Provide the (X, Y) coordinate of the cell's center where the given text is located.  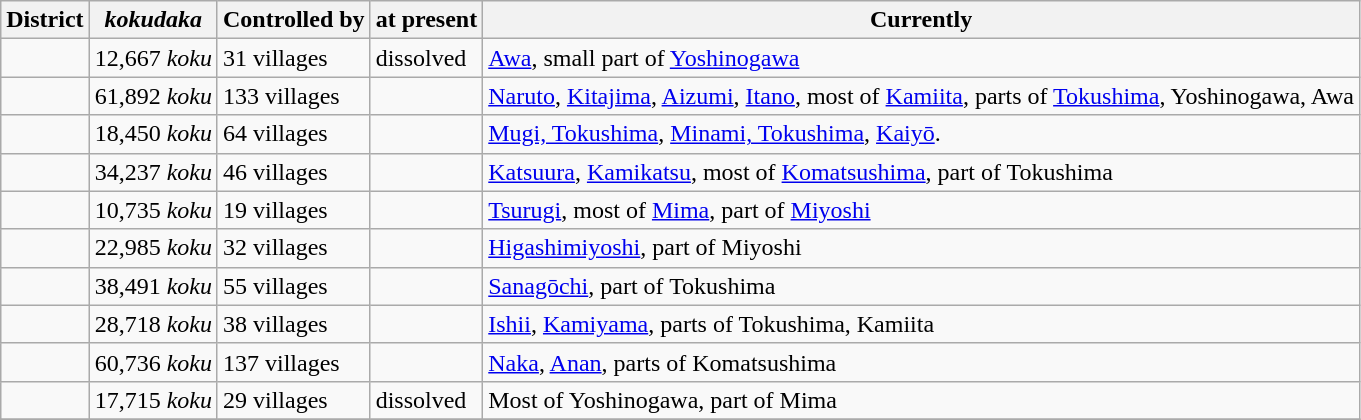
32 villages (294, 248)
Katsuura, Kamikatsu, most of Komatsushima, part of Tokushima (922, 172)
Currently (922, 20)
Controlled by (294, 20)
kokudaka (153, 20)
31 villages (294, 58)
Naruto, Kitajima, Aizumi, Itano, most of Kamiita, parts of Tokushima, Yoshinogawa, Awa (922, 96)
64 villages (294, 134)
Ishii, Kamiyama, parts of Tokushima, Kamiita (922, 324)
18,450 koku (153, 134)
22,985 koku (153, 248)
District (45, 20)
Mugi, Tokushima, Minami, Tokushima, Kaiyō. (922, 134)
29 villages (294, 400)
Awa, small part of Yoshinogawa (922, 58)
38,491 koku (153, 286)
Most of Yoshinogawa, part of Mima (922, 400)
Sanagōchi, part of Tokushima (922, 286)
10,735 koku (153, 210)
Naka, Anan, parts of Komatsushima (922, 362)
Tsurugi, most of Mima, part of Miyoshi (922, 210)
61,892 koku (153, 96)
60,736 koku (153, 362)
Higashimiyoshi, part of Miyoshi (922, 248)
17,715 koku (153, 400)
38 villages (294, 324)
55 villages (294, 286)
12,667 koku (153, 58)
28,718 koku (153, 324)
137 villages (294, 362)
133 villages (294, 96)
34,237 koku (153, 172)
at present (426, 20)
19 villages (294, 210)
46 villages (294, 172)
